Identify which cell holds the provided text, then report its (X, Y) central coordinate. 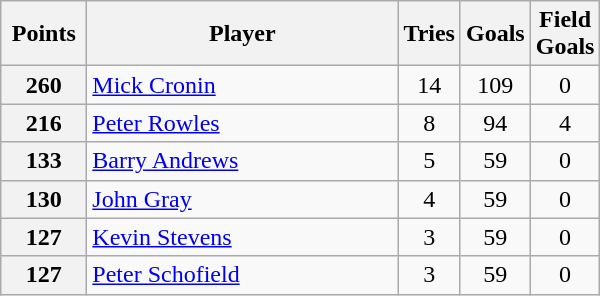
14 (430, 85)
Points (44, 34)
216 (44, 123)
Peter Rowles (242, 123)
109 (495, 85)
Field Goals (565, 34)
5 (430, 161)
John Gray (242, 199)
94 (495, 123)
Kevin Stevens (242, 237)
Mick Cronin (242, 85)
130 (44, 199)
Player (242, 34)
Tries (430, 34)
260 (44, 85)
Barry Andrews (242, 161)
8 (430, 123)
Goals (495, 34)
133 (44, 161)
Peter Schofield (242, 275)
